Detect which cell encompasses the target text, then output its (x, y) center coordinate. 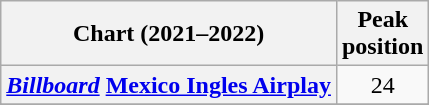
24 (382, 85)
Peakposition (382, 34)
Chart (2021–2022) (169, 34)
Billboard Mexico Ingles Airplay (169, 85)
